Scan for the cell matching the given text and deliver its [X, Y] coordinate at center. 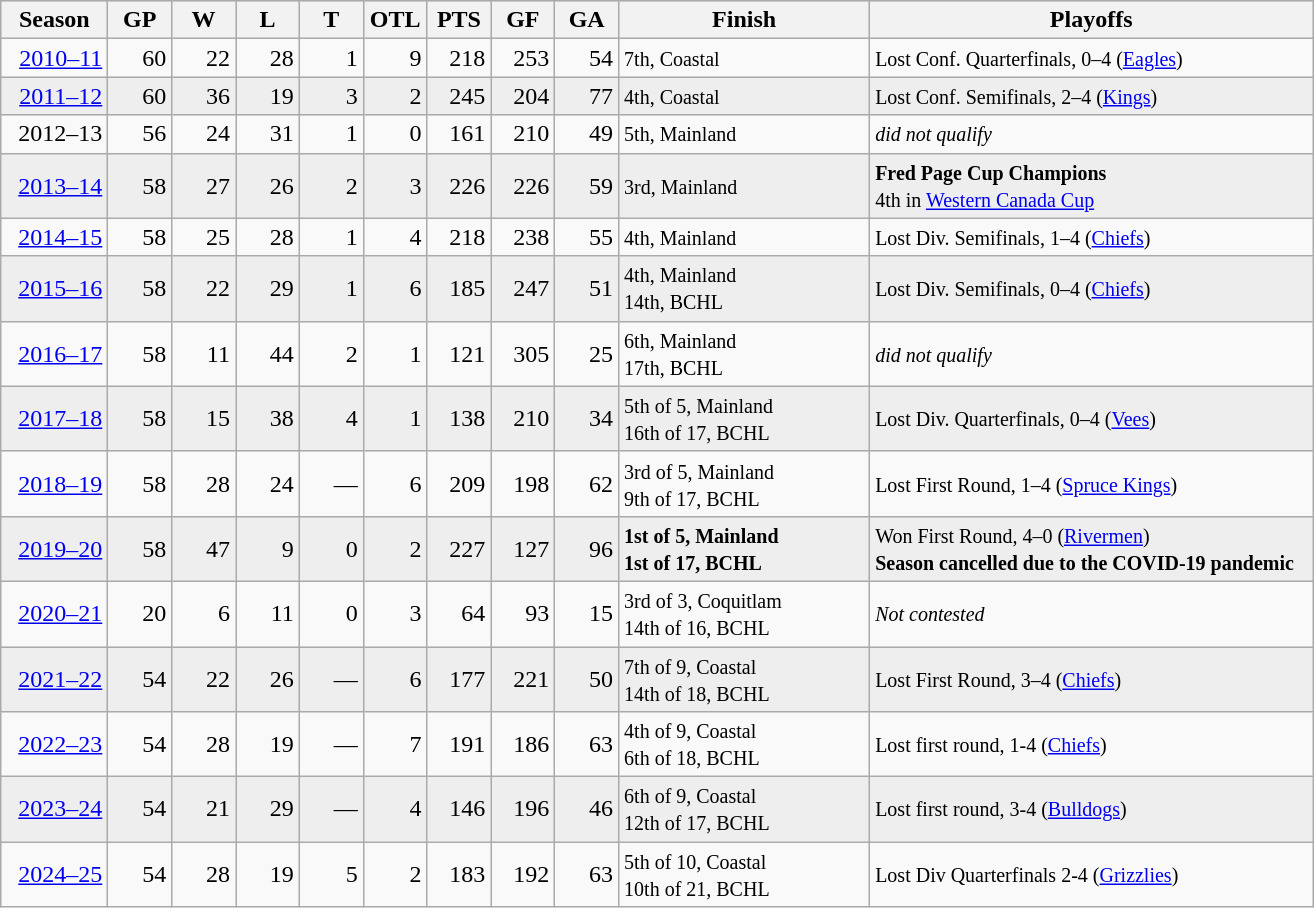
161 [459, 134]
5th of 10, Coastal10th of 21, BCHL [744, 874]
21 [204, 810]
W [204, 20]
2010–11 [54, 58]
77 [587, 96]
2020–21 [54, 614]
3rd of 5, Mainland9th of 17, BCHL [744, 484]
4th, Coastal [744, 96]
2021–22 [54, 678]
2014–15 [54, 237]
221 [523, 678]
20 [140, 614]
50 [587, 678]
59 [587, 186]
L [268, 20]
204 [523, 96]
2016–17 [54, 354]
177 [459, 678]
2017–18 [54, 418]
31 [268, 134]
4th, Mainland [744, 237]
127 [523, 548]
62 [587, 484]
198 [523, 484]
7th, Coastal [744, 58]
209 [459, 484]
253 [523, 58]
27 [204, 186]
56 [140, 134]
185 [459, 288]
Lost first round, 1-4 (Chiefs) [1092, 744]
2011–12 [54, 96]
4th, Mainland14th, BCHL [744, 288]
GF [523, 20]
Lost Conf. Quarterfinals, 0–4 (Eagles) [1092, 58]
49 [587, 134]
4th of 9, Coastal6th of 18, BCHL [744, 744]
Not contested [1092, 614]
36 [204, 96]
227 [459, 548]
5th of 5, Mainland16th of 17, BCHL [744, 418]
Lost first round, 3-4 (Bulldogs) [1092, 810]
2019–20 [54, 548]
238 [523, 237]
Playoffs [1092, 20]
Lost Div. Semifinals, 0–4 (Chiefs) [1092, 288]
Finish [744, 20]
2012–13 [54, 134]
2024–25 [54, 874]
2018–19 [54, 484]
GA [587, 20]
34 [587, 418]
138 [459, 418]
Lost First Round, 1–4 (Spruce Kings) [1092, 484]
2022–23 [54, 744]
Lost Div Quarterfinals 2-4 (Grizzlies) [1092, 874]
2015–16 [54, 288]
PTS [459, 20]
192 [523, 874]
Lost Div. Semifinals, 1–4 (Chiefs) [1092, 237]
OTL [395, 20]
247 [523, 288]
1st of 5, Mainland1st of 17, BCHL [744, 548]
Fred Page Cup Champions4th in Western Canada Cup [1092, 186]
5th, Mainland [744, 134]
6th, Mainland 17th, BCHL [744, 354]
93 [523, 614]
196 [523, 810]
55 [587, 237]
96 [587, 548]
5 [331, 874]
51 [587, 288]
305 [523, 354]
191 [459, 744]
Season [54, 20]
Lost Conf. Semifinals, 2–4 (Kings) [1092, 96]
146 [459, 810]
2013–14 [54, 186]
38 [268, 418]
47 [204, 548]
64 [459, 614]
T [331, 20]
Lost Div. Quarterfinals, 0–4 (Vees) [1092, 418]
7 [395, 744]
3rd of 3, Coquitlam14th of 16, BCHL [744, 614]
Won First Round, 4–0 (Rivermen)Season cancelled due to the COVID-19 pandemic [1092, 548]
186 [523, 744]
Lost First Round, 3–4 (Chiefs) [1092, 678]
GP [140, 20]
183 [459, 874]
46 [587, 810]
44 [268, 354]
245 [459, 96]
7th of 9, Coastal14th of 18, BCHL [744, 678]
121 [459, 354]
2023–24 [54, 810]
6th of 9, Coastal12th of 17, BCHL [744, 810]
3rd, Mainland [744, 186]
